Scan for the cell matching the given text and deliver its [X, Y] coordinate at center. 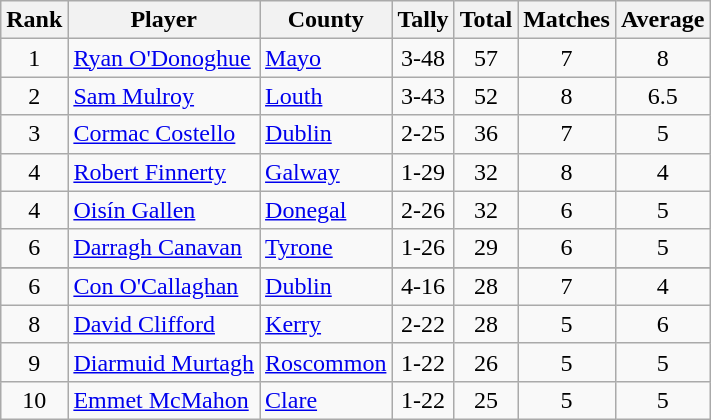
25 [486, 400]
52 [486, 96]
1-29 [423, 172]
Mayo [326, 58]
3-48 [423, 58]
1-26 [423, 248]
26 [486, 362]
6.5 [662, 96]
Matches [567, 20]
Cormac Costello [164, 134]
Player [164, 20]
Galway [326, 172]
2 [34, 96]
Donegal [326, 210]
Oisín Gallen [164, 210]
Roscommon [326, 362]
2-26 [423, 210]
36 [486, 134]
Ryan O'Donoghue [164, 58]
Kerry [326, 324]
Darragh Canavan [164, 248]
Tally [423, 20]
Diarmuid Murtagh [164, 362]
2-25 [423, 134]
Clare [326, 400]
Total [486, 20]
Louth [326, 96]
4-16 [423, 286]
2-22 [423, 324]
Robert Finnerty [164, 172]
3 [34, 134]
Emmet McMahon [164, 400]
County [326, 20]
29 [486, 248]
Average [662, 20]
57 [486, 58]
Rank [34, 20]
Sam Mulroy [164, 96]
3-43 [423, 96]
10 [34, 400]
9 [34, 362]
David Clifford [164, 324]
Tyrone [326, 248]
1 [34, 58]
Con O'Callaghan [164, 286]
